Find where the given text appears and provide that cell's center as [x, y] coordinate. 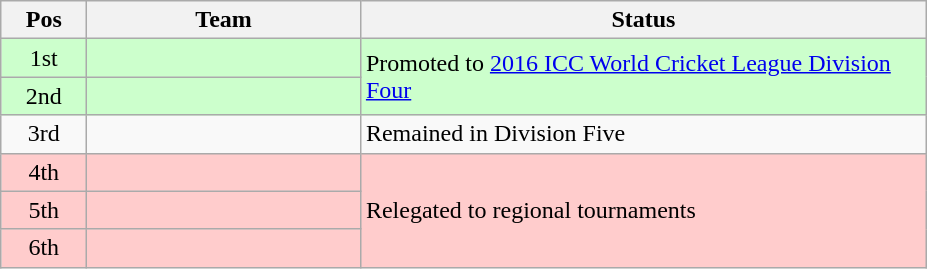
Status [643, 20]
2nd [44, 96]
Pos [44, 20]
1st [44, 58]
4th [44, 172]
Relegated to regional tournaments [643, 210]
Team [224, 20]
3rd [44, 134]
5th [44, 210]
6th [44, 248]
Remained in Division Five [643, 134]
Promoted to 2016 ICC World Cricket League Division Four [643, 77]
